Provide the [X, Y] coordinate of the cell's center where the given text is located.  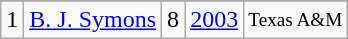
1 [12, 20]
Texas A&M [296, 20]
2003 [214, 20]
B. J. Symons [93, 20]
8 [174, 20]
